Determine the (X, Y) coordinate at the center of the cell enclosing the given text.  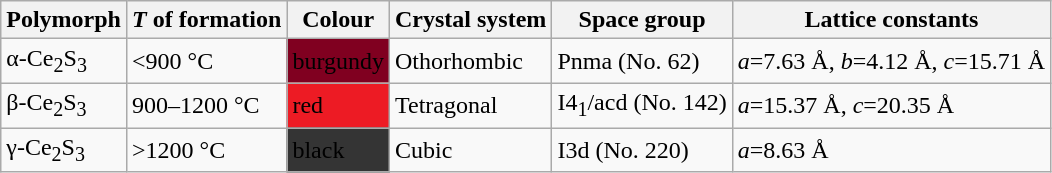
Cubic (471, 150)
a=8.63 Å (891, 150)
α-Ce2S3 (64, 61)
I3d (No. 220) (642, 150)
Space group (642, 20)
a=7.63 Å, b=4.12 Å, c=15.71 Å (891, 61)
>1200 °C (206, 150)
Colour (338, 20)
Pnma (No. 62) (642, 61)
red (338, 105)
β-Ce2S3 (64, 105)
Othorhombic (471, 61)
I41/acd (No. 142) (642, 105)
black (338, 150)
a=15.37 Å, c=20.35 Å (891, 105)
Crystal system (471, 20)
Polymorph (64, 20)
T of formation (206, 20)
Lattice constants (891, 20)
900–1200 °C (206, 105)
γ-Ce2S3 (64, 150)
burgundy (338, 61)
Tetragonal (471, 105)
<900 °C (206, 61)
